Return the (X, Y) coordinate for the center point of the cell that contains the specified text.  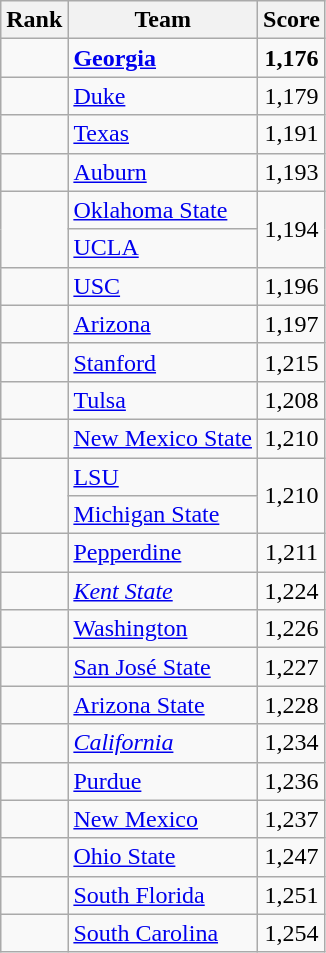
Oklahoma State (163, 210)
New Mexico (163, 819)
1,176 (292, 58)
1,193 (292, 172)
South Florida (163, 895)
1,197 (292, 324)
1,234 (292, 743)
Arizona (163, 324)
UCLA (163, 248)
California (163, 743)
Ohio State (163, 857)
Arizona State (163, 705)
Pepperdine (163, 553)
1,251 (292, 895)
Georgia (163, 58)
1,228 (292, 705)
1,226 (292, 629)
Purdue (163, 781)
Team (163, 20)
1,191 (292, 134)
Texas (163, 134)
1,179 (292, 96)
New Mexico State (163, 438)
Auburn (163, 172)
Kent State (163, 591)
Tulsa (163, 400)
1,194 (292, 229)
Duke (163, 96)
1,254 (292, 933)
1,237 (292, 819)
Stanford (163, 362)
USC (163, 286)
1,211 (292, 553)
1,224 (292, 591)
1,247 (292, 857)
Michigan State (163, 515)
San José State (163, 667)
LSU (163, 477)
1,196 (292, 286)
1,236 (292, 781)
Rank (34, 20)
Washington (163, 629)
South Carolina (163, 933)
1,227 (292, 667)
Score (292, 20)
1,208 (292, 400)
1,215 (292, 362)
